For the text-containing cell, return its midpoint in [x, y] coordinate format. 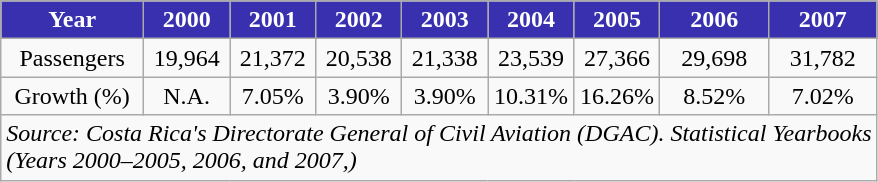
Source: Costa Rica's Directorate General of Civil Aviation (DGAC). Statistical Yearbooks(Years 2000–2005, 2006, and 2007,) [439, 148]
27,366 [617, 58]
31,782 [824, 58]
2007 [824, 20]
8.52% [714, 96]
10.31% [531, 96]
Growth (%) [72, 96]
20,538 [359, 58]
2006 [714, 20]
21,338 [445, 58]
2000 [187, 20]
2005 [617, 20]
2004 [531, 20]
2003 [445, 20]
19,964 [187, 58]
23,539 [531, 58]
N.A. [187, 96]
7.02% [824, 96]
7.05% [273, 96]
2002 [359, 20]
29,698 [714, 58]
Passengers [72, 58]
Year [72, 20]
21,372 [273, 58]
2001 [273, 20]
16.26% [617, 96]
